Determine the [x, y] coordinate at the center of the cell enclosing the given text.  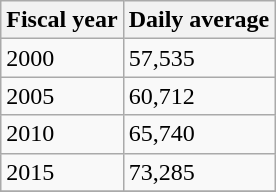
2000 [62, 58]
Daily average [199, 20]
65,740 [199, 134]
Fiscal year [62, 20]
73,285 [199, 172]
60,712 [199, 96]
2005 [62, 96]
2015 [62, 172]
2010 [62, 134]
57,535 [199, 58]
